Determine the (X, Y) coordinate at the center of the cell enclosing the given text.  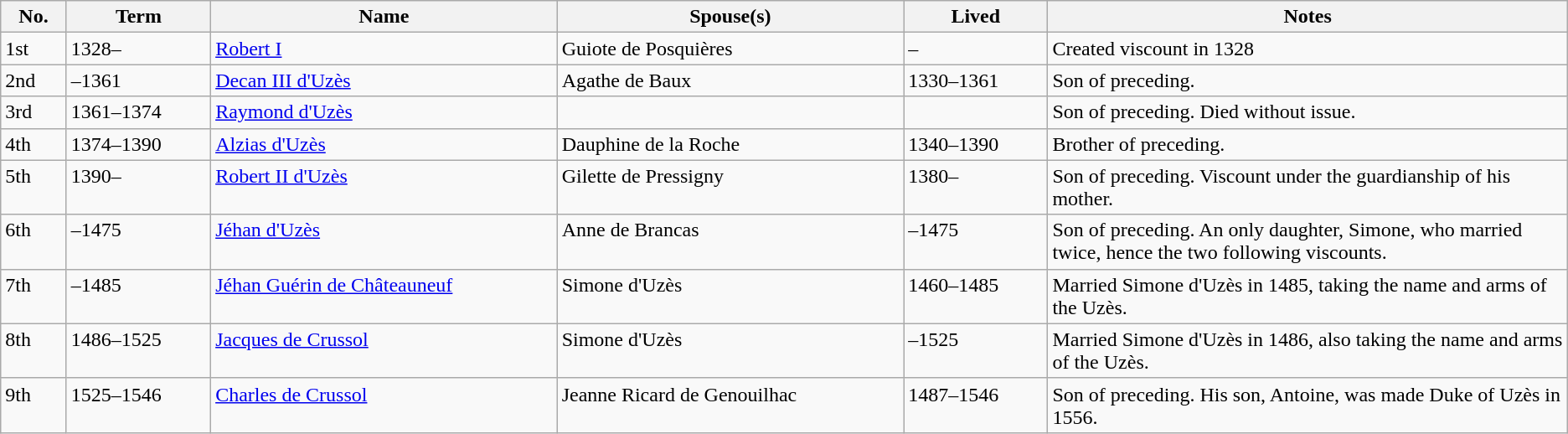
Son of preceding. (1308, 80)
No. (34, 17)
Son of preceding. An only daughter, Simone, who married twice, hence the two following viscounts. (1308, 241)
1525–1546 (138, 406)
1328– (138, 49)
Term (138, 17)
Alzias d'Uzès (384, 144)
Jacques de Crussol (384, 350)
Decan III d'Uzès (384, 80)
1361–1374 (138, 112)
– (976, 49)
1340–1390 (976, 144)
7th (34, 297)
Robert II d'Uzès (384, 188)
1380– (976, 188)
1330–1361 (976, 80)
4th (34, 144)
5th (34, 188)
1460–1485 (976, 297)
1390– (138, 188)
–1525 (976, 350)
Jéhan d'Uzès (384, 241)
Married Simone d'Uzès in 1485, taking the name and arms of the Uzès. (1308, 297)
Jéhan Guérin de Châteauneuf (384, 297)
Lived (976, 17)
Son of preceding. Viscount under the guardianship of his mother. (1308, 188)
Anne de Brancas (730, 241)
Dauphine de la Roche (730, 144)
Created viscount in 1328 (1308, 49)
1487–1546 (976, 406)
8th (34, 350)
Son of preceding. His son, Antoine, was made Duke of Uzès in 1556. (1308, 406)
Jeanne Ricard de Genouilhac (730, 406)
Guiote de Posquières (730, 49)
Brother of preceding. (1308, 144)
Name (384, 17)
Agathe de Baux (730, 80)
Son of preceding. Died without issue. (1308, 112)
3rd (34, 112)
Spouse(s) (730, 17)
Gilette de Pressigny (730, 188)
Charles de Crussol (384, 406)
1486–1525 (138, 350)
6th (34, 241)
Robert I (384, 49)
Raymond d'Uzès (384, 112)
1st (34, 49)
–1361 (138, 80)
9th (34, 406)
1374–1390 (138, 144)
Married Simone d'Uzès in 1486, also taking the name and arms of the Uzès. (1308, 350)
2nd (34, 80)
–1485 (138, 297)
Notes (1308, 17)
